Return the (x, y) coordinate for the center point of the cell that contains the specified text.  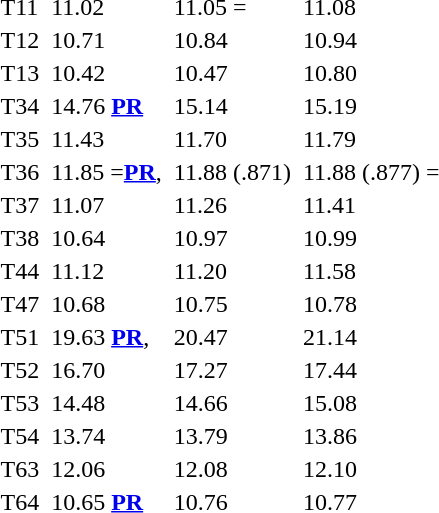
14.76 PR (107, 106)
10.71 (107, 40)
11.43 (107, 139)
10.75 (232, 304)
20.47 (232, 337)
11.85 =PR, (107, 172)
10.47 (232, 73)
10.84 (232, 40)
10.68 (107, 304)
11.88 (.871) (232, 172)
13.74 (107, 436)
15.14 (232, 106)
10.42 (107, 73)
11.26 (232, 205)
14.48 (107, 403)
13.79 (232, 436)
11.12 (107, 271)
11.07 (107, 205)
16.70 (107, 370)
19.63 PR, (107, 337)
11.70 (232, 139)
12.08 (232, 469)
10.97 (232, 238)
12.06 (107, 469)
14.66 (232, 403)
11.20 (232, 271)
17.27 (232, 370)
10.64 (107, 238)
